Scan for the cell matching the given text and deliver its [X, Y] coordinate at center. 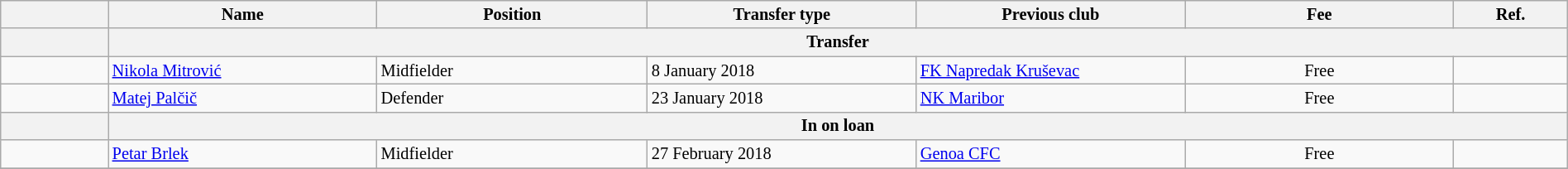
NK Maribor [1050, 98]
Previous club [1050, 14]
Ref. [1510, 14]
23 January 2018 [782, 98]
Transfer [839, 42]
In on loan [839, 126]
Position [513, 14]
Fee [1320, 14]
Name [243, 14]
Genoa CFC [1050, 154]
8 January 2018 [782, 70]
27 February 2018 [782, 154]
Petar Brlek [243, 154]
Nikola Mitrović [243, 70]
Defender [513, 98]
FK Napredak Kruševac [1050, 70]
Matej Palčič [243, 98]
Transfer type [782, 14]
